Extract the (X, Y) coordinate from the center of the cell holding the provided text.  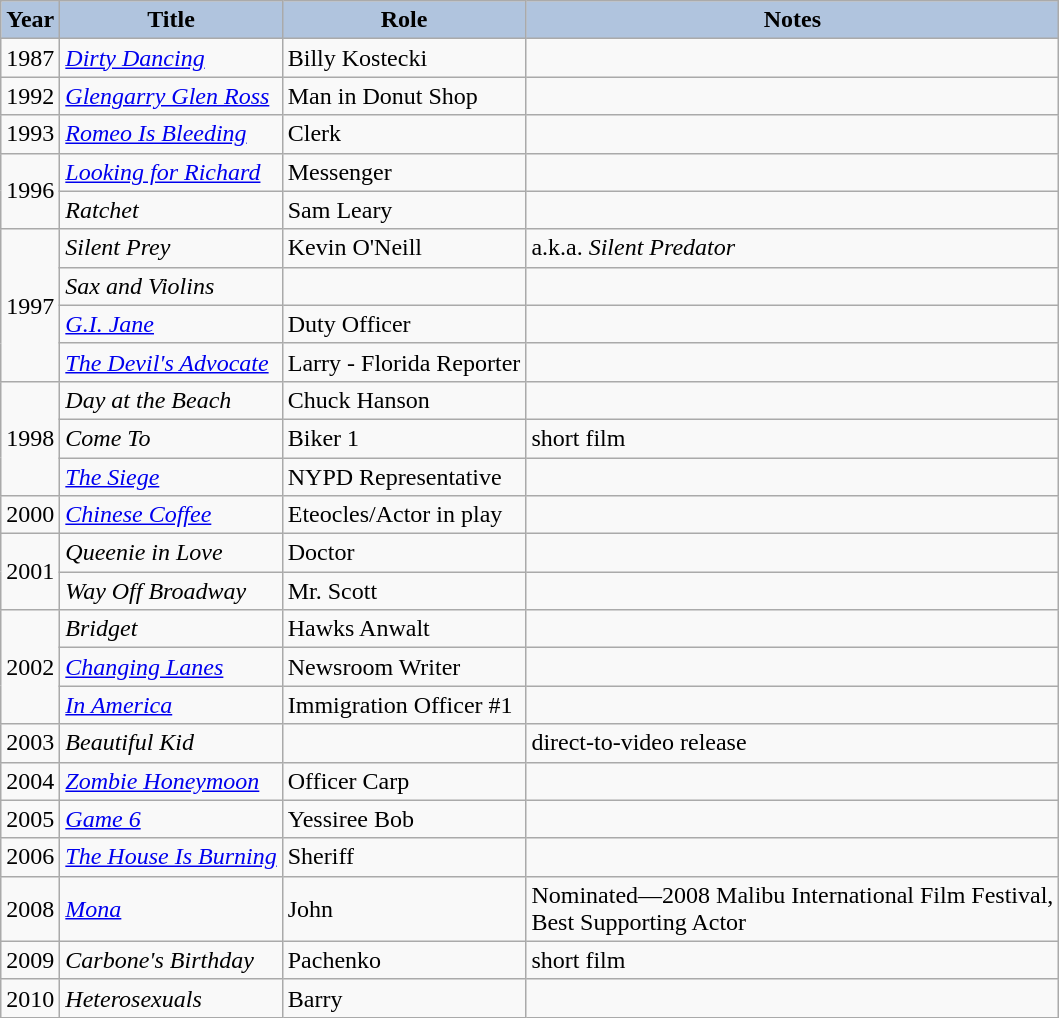
2004 (30, 781)
Sheriff (404, 857)
Doctor (404, 553)
The Siege (171, 477)
1987 (30, 58)
Larry - Florida Reporter (404, 362)
Pachenko (404, 960)
John (404, 908)
1997 (30, 305)
Duty Officer (404, 324)
1998 (30, 438)
2001 (30, 572)
Man in Donut Shop (404, 96)
Newsroom Writer (404, 667)
2006 (30, 857)
2010 (30, 998)
Hawks Anwalt (404, 629)
Looking for Richard (171, 172)
2005 (30, 819)
Way Off Broadway (171, 591)
2009 (30, 960)
Role (404, 20)
Game 6 (171, 819)
2000 (30, 515)
Kevin O'Neill (404, 248)
Nominated—2008 Malibu International Film Festival,Best Supporting Actor (792, 908)
G.I. Jane (171, 324)
Eteocles/Actor in play (404, 515)
In America (171, 705)
Queenie in Love (171, 553)
Sam Leary (404, 210)
Silent Prey (171, 248)
The Devil's Advocate (171, 362)
2003 (30, 743)
Chinese Coffee (171, 515)
Romeo Is Bleeding (171, 134)
direct-to-video release (792, 743)
Mona (171, 908)
Sax and Violins (171, 286)
Year (30, 20)
Heterosexuals (171, 998)
Title (171, 20)
Bridget (171, 629)
Glengarry Glen Ross (171, 96)
Immigration Officer #1 (404, 705)
Officer Carp (404, 781)
Barry (404, 998)
Carbone's Birthday (171, 960)
The House Is Burning (171, 857)
Billy Kostecki (404, 58)
Mr. Scott (404, 591)
Notes (792, 20)
Changing Lanes (171, 667)
Clerk (404, 134)
Chuck Hanson (404, 400)
2008 (30, 908)
NYPD Representative (404, 477)
a.k.a. Silent Predator (792, 248)
2002 (30, 667)
Zombie Honeymoon (171, 781)
Day at the Beach (171, 400)
Beautiful Kid (171, 743)
1992 (30, 96)
Come To (171, 438)
1993 (30, 134)
Messenger (404, 172)
Yessiree Bob (404, 819)
Ratchet (171, 210)
Biker 1 (404, 438)
1996 (30, 191)
Dirty Dancing (171, 58)
